From the cell containing the given text, extract its center point as (X, Y) coordinate. 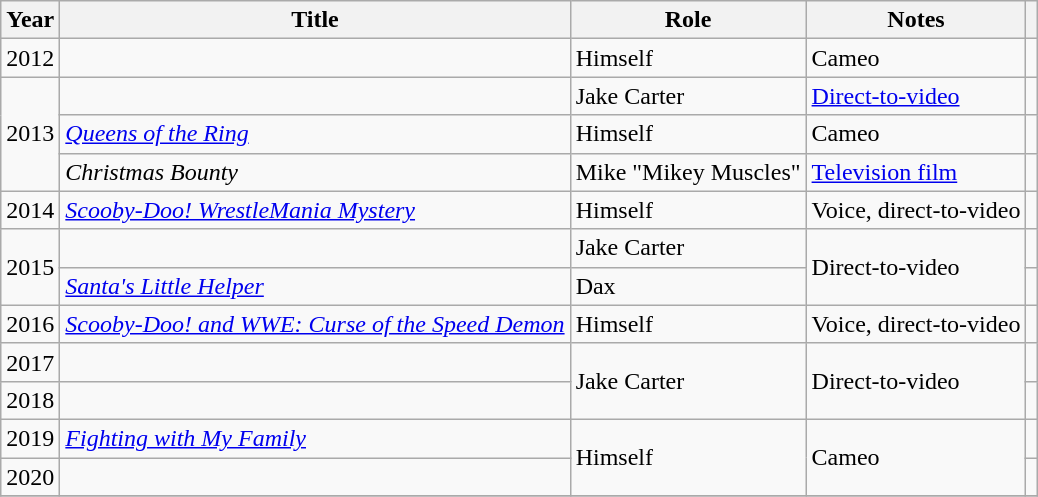
Christmas Bounty (315, 172)
2018 (30, 400)
Scooby-Doo! WrestleMania Mystery (315, 210)
Notes (916, 20)
Television film (916, 172)
Fighting with My Family (315, 438)
Title (315, 20)
2013 (30, 134)
Dax (688, 286)
2019 (30, 438)
Mike "Mikey Muscles" (688, 172)
Role (688, 20)
Year (30, 20)
Scooby-Doo! and WWE: Curse of the Speed Demon (315, 324)
Queens of the Ring (315, 134)
Santa's Little Helper (315, 286)
2015 (30, 267)
2014 (30, 210)
2012 (30, 58)
2016 (30, 324)
2020 (30, 477)
2017 (30, 362)
